Scan for the cell matching the given text and deliver its [X, Y] coordinate at center. 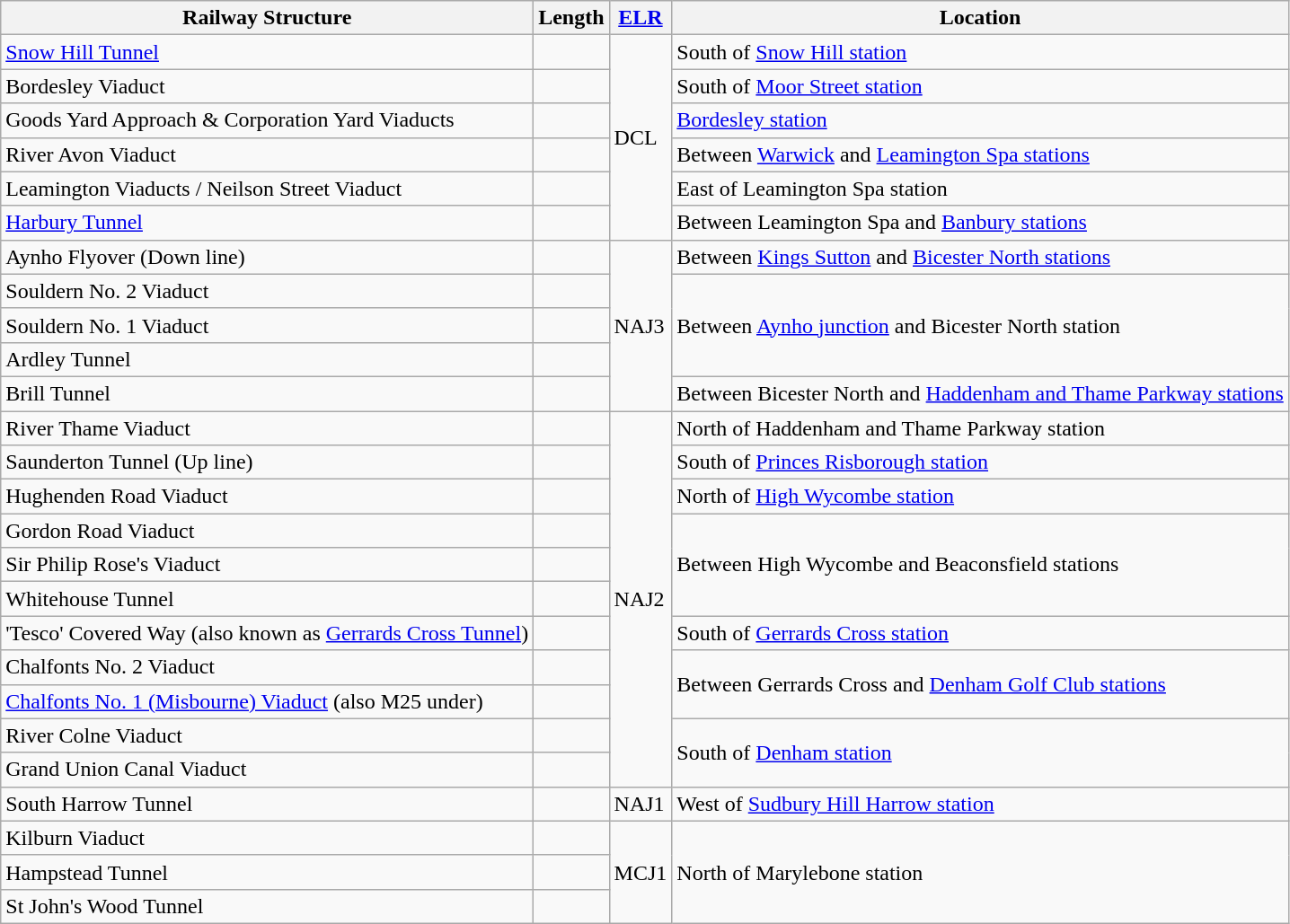
NAJ1 [641, 804]
North of High Wycombe station [980, 497]
South of Gerrards Cross station [980, 633]
South of Snow Hill station [980, 52]
Between Leamington Spa and Banbury stations [980, 223]
West of Sudbury Hill Harrow station [980, 804]
Railway Structure [268, 18]
River Thame Viaduct [268, 428]
ELR [641, 18]
Chalfonts No. 2 Viaduct [268, 667]
Sir Philip Rose's Viaduct [268, 565]
Between High Wycombe and Beaconsfield stations [980, 565]
Brill Tunnel [268, 393]
South Harrow Tunnel [268, 804]
Goods Yard Approach & Corporation Yard Viaducts [268, 120]
NAJ2 [641, 600]
North of Haddenham and Thame Parkway station [980, 428]
River Colne Viaduct [268, 735]
Leamington Viaducts / Neilson Street Viaduct [268, 189]
Hampstead Tunnel [268, 872]
Whitehouse Tunnel [268, 599]
Saunderton Tunnel (Up line) [268, 462]
Between Warwick and Leamington Spa stations [980, 154]
East of Leamington Spa station [980, 189]
Chalfonts No. 1 (Misbourne) Viaduct (also M25 under) [268, 701]
North of Marylebone station [980, 872]
Grand Union Canal Viaduct [268, 770]
South of Moor Street station [980, 86]
DCL [641, 137]
'Tesco' Covered Way (also known as Gerrards Cross Tunnel) [268, 633]
River Avon Viaduct [268, 154]
Between Aynho junction and Bicester North station [980, 325]
Kilburn Viaduct [268, 838]
Length [571, 18]
Souldern No. 2 Viaduct [268, 291]
Bordesley Viaduct [268, 86]
Gordon Road Viaduct [268, 531]
Aynho Flyover (Down line) [268, 257]
Souldern No. 1 Viaduct [268, 325]
NAJ3 [641, 325]
South of Princes Risborough station [980, 462]
Between Bicester North and Haddenham and Thame Parkway stations [980, 393]
Between Kings Sutton and Bicester North stations [980, 257]
South of Denham station [980, 752]
Ardley Tunnel [268, 359]
Harbury Tunnel [268, 223]
Snow Hill Tunnel [268, 52]
St John's Wood Tunnel [268, 906]
Hughenden Road Viaduct [268, 497]
MCJ1 [641, 872]
Between Gerrards Cross and Denham Golf Club stations [980, 684]
Bordesley station [980, 120]
Location [980, 18]
